Provide the (x, y) coordinate of the cell's center where the given text is located.  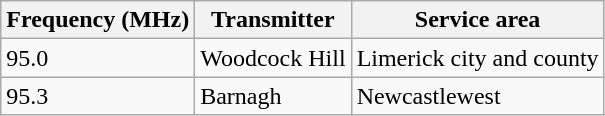
Transmitter (273, 20)
95.0 (98, 58)
Service area (478, 20)
95.3 (98, 96)
Woodcock Hill (273, 58)
Barnagh (273, 96)
Frequency (MHz) (98, 20)
Newcastlewest (478, 96)
Limerick city and county (478, 58)
